Detect which cell encompasses the target text, then output its (x, y) center coordinate. 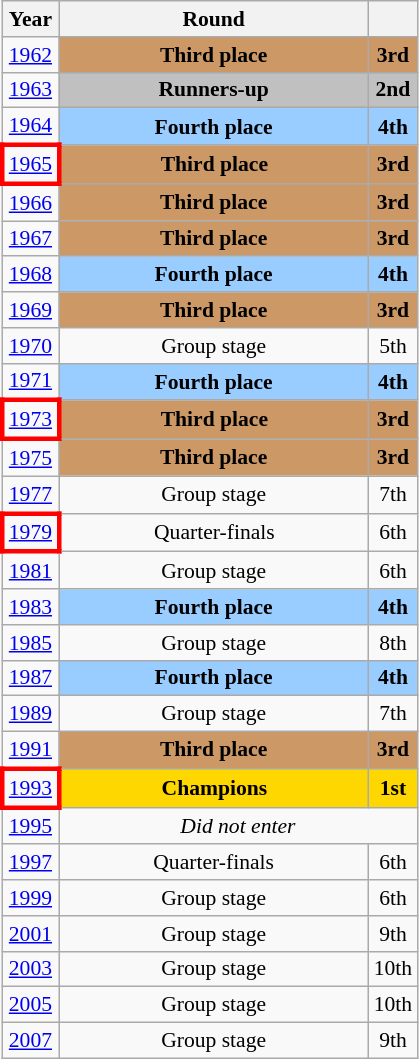
Round (214, 19)
1962 (30, 55)
1999 (30, 898)
1989 (30, 714)
1977 (30, 494)
1971 (30, 382)
1993 (30, 788)
1969 (30, 310)
1997 (30, 863)
8th (394, 643)
1967 (30, 239)
1995 (30, 826)
2007 (30, 1041)
1975 (30, 458)
1965 (30, 164)
1973 (30, 420)
2003 (30, 969)
1966 (30, 202)
1963 (30, 90)
1985 (30, 643)
2nd (394, 90)
Runners-up (214, 90)
1970 (30, 346)
2005 (30, 1005)
1964 (30, 126)
Champions (214, 788)
2001 (30, 934)
5th (394, 346)
1979 (30, 532)
Year (30, 19)
1981 (30, 570)
Did not enter (238, 826)
1968 (30, 275)
1991 (30, 750)
1st (394, 788)
1983 (30, 607)
1987 (30, 678)
